Provide the [X, Y] coordinate of the cell's center where the given text is located.  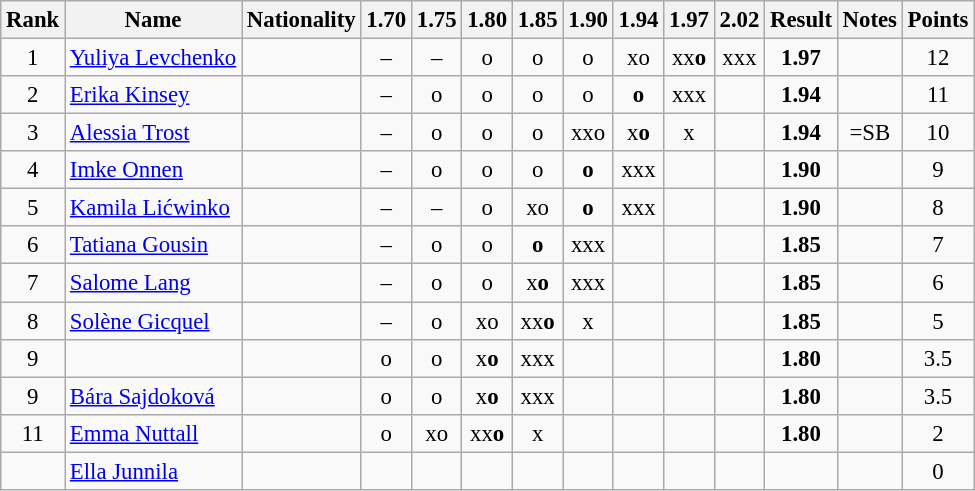
12 [938, 58]
Solène Gicquel [154, 321]
1 [33, 58]
Erika Kinsey [154, 95]
0 [938, 471]
4 [33, 170]
Notes [870, 20]
1.70 [386, 20]
Nationality [302, 20]
Bára Sajdoková [154, 396]
Ella Junnila [154, 471]
3 [33, 133]
2.02 [739, 20]
Tatiana Gousin [154, 245]
Emma Nuttall [154, 433]
Name [154, 20]
Imke Onnen [154, 170]
1.75 [436, 20]
Kamila Lićwinko [154, 208]
10 [938, 133]
Rank [33, 20]
Result [802, 20]
=SB [870, 133]
Points [938, 20]
Alessia Trost [154, 133]
Salome Lang [154, 283]
Yuliya Levchenko [154, 58]
